Search for the cell housing the specified text and yield its (x, y) center coordinate. 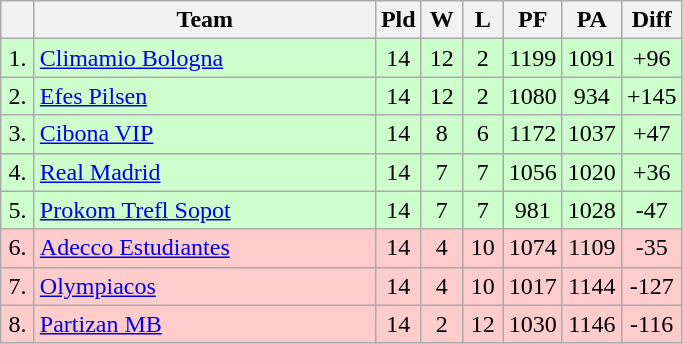
Real Madrid (204, 172)
PF (532, 20)
1091 (592, 58)
4. (18, 172)
1037 (592, 134)
Climamio Bologna (204, 58)
+96 (652, 58)
1080 (532, 96)
1199 (532, 58)
6. (18, 248)
5. (18, 210)
Efes Pilsen (204, 96)
W (442, 20)
Partizan MB (204, 324)
934 (592, 96)
Team (204, 20)
-127 (652, 286)
1146 (592, 324)
-47 (652, 210)
Adecco Estudiantes (204, 248)
+47 (652, 134)
981 (532, 210)
1172 (532, 134)
1056 (532, 172)
+36 (652, 172)
1028 (592, 210)
-35 (652, 248)
-116 (652, 324)
8 (442, 134)
1074 (532, 248)
Diff (652, 20)
1017 (532, 286)
Pld (398, 20)
Cibona VIP (204, 134)
6 (482, 134)
Olympiacos (204, 286)
L (482, 20)
2. (18, 96)
+145 (652, 96)
1. (18, 58)
3. (18, 134)
1144 (592, 286)
8. (18, 324)
1020 (592, 172)
PA (592, 20)
1109 (592, 248)
7. (18, 286)
Prokom Trefl Sopot (204, 210)
1030 (532, 324)
